Determine the (X, Y) coordinate at the center of the cell enclosing the given text.  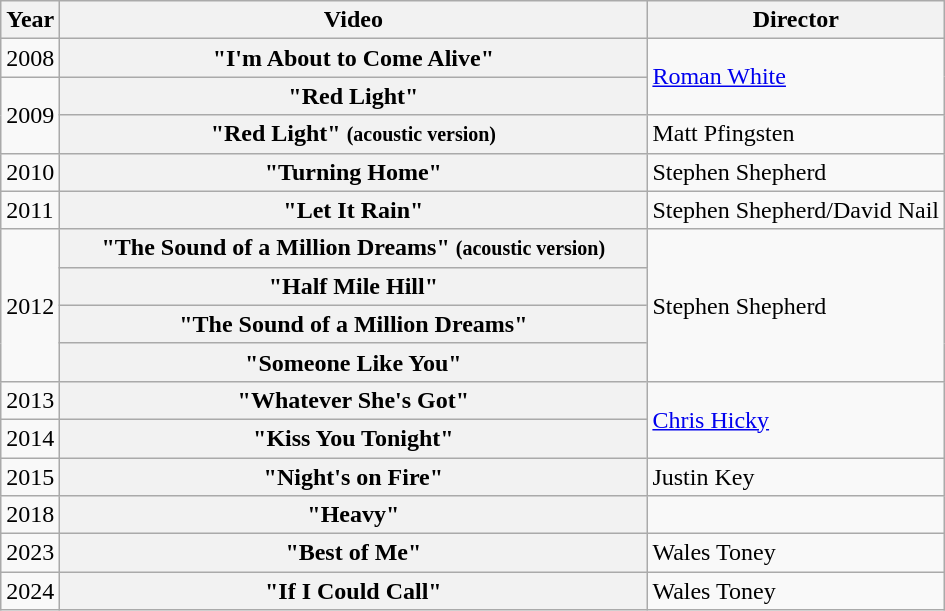
2012 (30, 305)
"Kiss You Tonight" (354, 438)
"Heavy" (354, 515)
"Someone Like You" (354, 362)
Justin Key (796, 477)
2009 (30, 115)
2013 (30, 400)
"Red Light" (354, 96)
Matt Pfingsten (796, 134)
Roman White (796, 77)
"Red Light" (acoustic version) (354, 134)
2008 (30, 58)
Year (30, 20)
"Night's on Fire" (354, 477)
"I'm About to Come Alive" (354, 58)
2010 (30, 172)
"The Sound of a Million Dreams" (354, 324)
2023 (30, 553)
"Let It Rain" (354, 210)
"Whatever She's Got" (354, 400)
2018 (30, 515)
Chris Hicky (796, 419)
"Turning Home" (354, 172)
"Best of Me" (354, 553)
Director (796, 20)
"Half Mile Hill" (354, 286)
"The Sound of a Million Dreams" (acoustic version) (354, 248)
"If I Could Call" (354, 591)
Stephen Shepherd/David Nail (796, 210)
2011 (30, 210)
2024 (30, 591)
2014 (30, 438)
2015 (30, 477)
Video (354, 20)
